Return the (x, y) coordinate for the center point of the cell that contains the specified text.  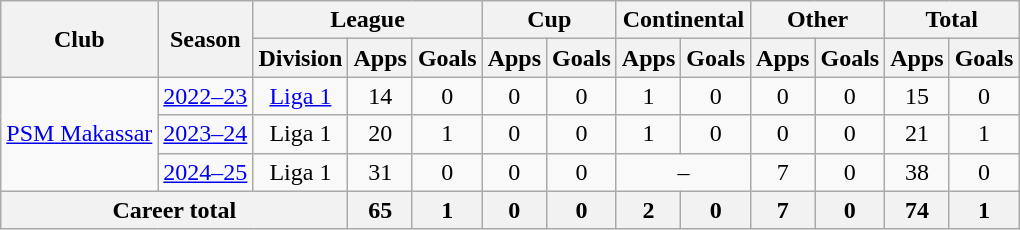
2023–24 (206, 134)
Club (80, 39)
2022–23 (206, 96)
2 (648, 210)
2024–25 (206, 172)
Other (818, 20)
Season (206, 39)
74 (917, 210)
15 (917, 96)
21 (917, 134)
14 (380, 96)
Total (952, 20)
Continental (683, 20)
38 (917, 172)
65 (380, 210)
Cup (549, 20)
Career total (174, 210)
League (368, 20)
Division (300, 58)
20 (380, 134)
– (683, 172)
31 (380, 172)
PSM Makassar (80, 134)
